For the text-containing cell, return its midpoint in [X, Y] coordinate format. 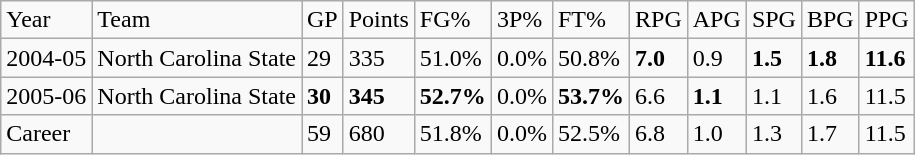
2005-06 [46, 96]
Year [46, 20]
51.0% [452, 58]
29 [323, 58]
0.9 [716, 58]
RPG [659, 20]
680 [378, 134]
3P% [522, 20]
11.6 [886, 58]
52.7% [452, 96]
1.3 [774, 134]
53.7% [590, 96]
1.6 [830, 96]
Career [46, 134]
1.5 [774, 58]
APG [716, 20]
1.0 [716, 134]
BPG [830, 20]
FG% [452, 20]
SPG [774, 20]
PPG [886, 20]
1.7 [830, 134]
6.8 [659, 134]
51.8% [452, 134]
59 [323, 134]
52.5% [590, 134]
FT% [590, 20]
2004-05 [46, 58]
335 [378, 58]
50.8% [590, 58]
7.0 [659, 58]
6.6 [659, 96]
30 [323, 96]
Team [197, 20]
345 [378, 96]
1.8 [830, 58]
Points [378, 20]
GP [323, 20]
